Output the (x, y) coordinate of the center of the cell containing the given text.  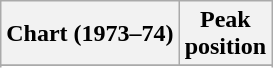
Peakposition (225, 34)
Chart (1973–74) (90, 34)
